Detect which cell encompasses the target text, then output its (x, y) center coordinate. 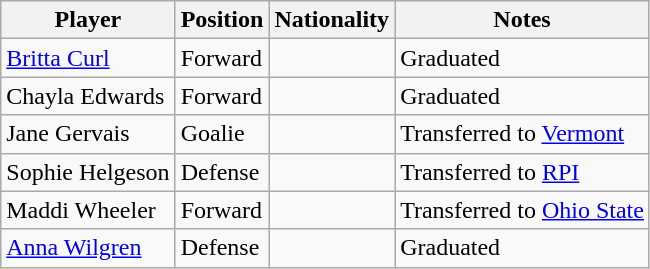
Anna Wilgren (88, 248)
Transferred to Vermont (522, 134)
Chayla Edwards (88, 96)
Maddi Wheeler (88, 210)
Jane Gervais (88, 134)
Sophie Helgeson (88, 172)
Transferred to RPI (522, 172)
Transferred to Ohio State (522, 210)
Britta Curl (88, 58)
Notes (522, 20)
Position (222, 20)
Nationality (332, 20)
Player (88, 20)
Goalie (222, 134)
